Return the (X, Y) coordinate for the center point of the cell that contains the specified text.  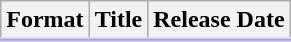
Format (45, 21)
Release Date (219, 21)
Title (118, 21)
